Provide the (X, Y) coordinate of the cell's center where the given text is located.  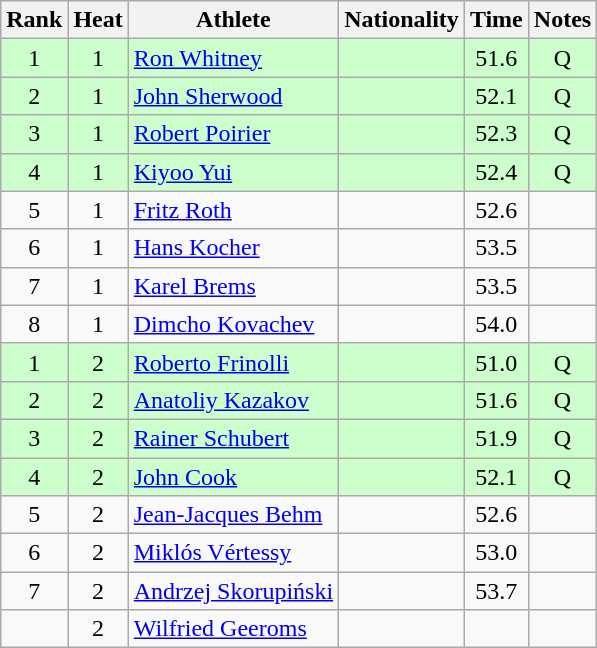
52.4 (496, 172)
Jean-Jacques Behm (233, 515)
Fritz Roth (233, 210)
John Cook (233, 477)
53.7 (496, 591)
52.3 (496, 134)
Miklós Vértessy (233, 553)
51.0 (496, 362)
53.0 (496, 553)
Dimcho Kovachev (233, 324)
Hans Kocher (233, 248)
Andrzej Skorupiński (233, 591)
Wilfried Geeroms (233, 629)
Athlete (233, 20)
Rank (34, 20)
Roberto Frinolli (233, 362)
Anatoliy Kazakov (233, 400)
54.0 (496, 324)
Heat (98, 20)
Notes (562, 20)
8 (34, 324)
Ron Whitney (233, 58)
Robert Poirier (233, 134)
Rainer Schubert (233, 438)
51.9 (496, 438)
Karel Brems (233, 286)
John Sherwood (233, 96)
Time (496, 20)
Nationality (402, 20)
Kiyoo Yui (233, 172)
